Locate the cell with the specified text and output its [X, Y] center coordinate. 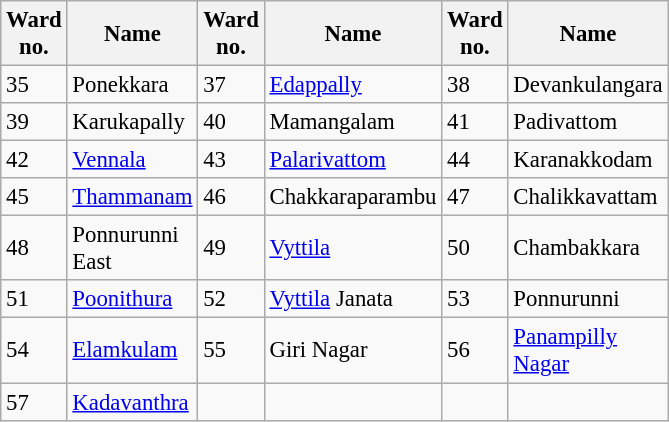
53 [475, 299]
Chakkaraparambu [353, 197]
51 [34, 299]
Devankulangara [588, 85]
39 [34, 122]
45 [34, 197]
Vyttila [353, 248]
Edappally [353, 85]
49 [231, 248]
38 [475, 85]
Giri Nagar [353, 350]
Chalikkavattam [588, 197]
Panampilly Nagar [588, 350]
40 [231, 122]
Mamangalam [353, 122]
46 [231, 197]
52 [231, 299]
Chambakkara [588, 248]
Karanakkodam [588, 160]
54 [34, 350]
35 [34, 85]
47 [475, 197]
55 [231, 350]
Kadavanthra [132, 402]
43 [231, 160]
Vennala [132, 160]
Elamkulam [132, 350]
41 [475, 122]
57 [34, 402]
Vyttila Janata [353, 299]
56 [475, 350]
Poonithura [132, 299]
37 [231, 85]
Palarivattom [353, 160]
Padivattom [588, 122]
Ponnurunni East [132, 248]
50 [475, 248]
Thammanam [132, 197]
Ponnurunni [588, 299]
42 [34, 160]
Ponekkara [132, 85]
48 [34, 248]
Karukapally [132, 122]
44 [475, 160]
